Extract the (x, y) coordinate from the center of the cell holding the provided text.  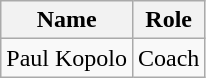
Coach (168, 58)
Role (168, 20)
Name (67, 20)
Paul Kopolo (67, 58)
